From the cell containing the given text, extract its center point as [x, y] coordinate. 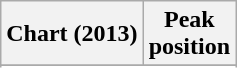
Peakposition [189, 34]
Chart (2013) [72, 34]
